Detect which cell encompasses the target text, then output its (X, Y) center coordinate. 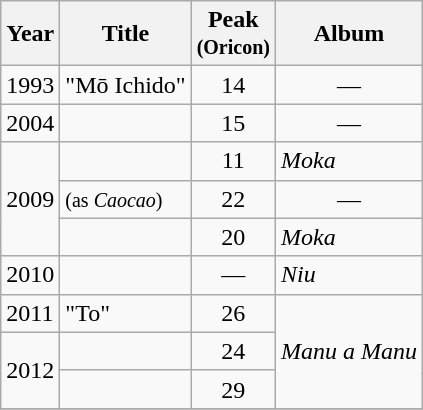
(as Caocao) (126, 199)
22 (233, 199)
29 (233, 389)
Year (30, 34)
Title (126, 34)
2010 (30, 275)
2009 (30, 199)
"To" (126, 313)
14 (233, 85)
Manu a Manu (348, 351)
Album (348, 34)
2011 (30, 313)
2004 (30, 123)
11 (233, 161)
2012 (30, 370)
26 (233, 313)
Peak(Oricon) (233, 34)
1993 (30, 85)
20 (233, 237)
15 (233, 123)
24 (233, 351)
"Mō Ichido" (126, 85)
Niu (348, 275)
